Pinpoint the cell where the given text exists, returning its (X, Y) midpoint coordinate. 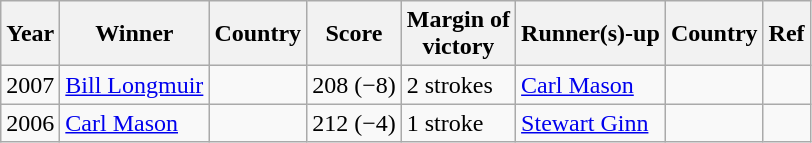
208 (−8) (354, 85)
Margin ofvictory (458, 34)
212 (−4) (354, 123)
2007 (30, 85)
Runner(s)-up (591, 34)
2006 (30, 123)
1 stroke (458, 123)
Bill Longmuir (134, 85)
Stewart Ginn (591, 123)
Ref (786, 34)
2 strokes (458, 85)
Year (30, 34)
Winner (134, 34)
Score (354, 34)
